Pinpoint the cell where the given text exists, returning its [X, Y] midpoint coordinate. 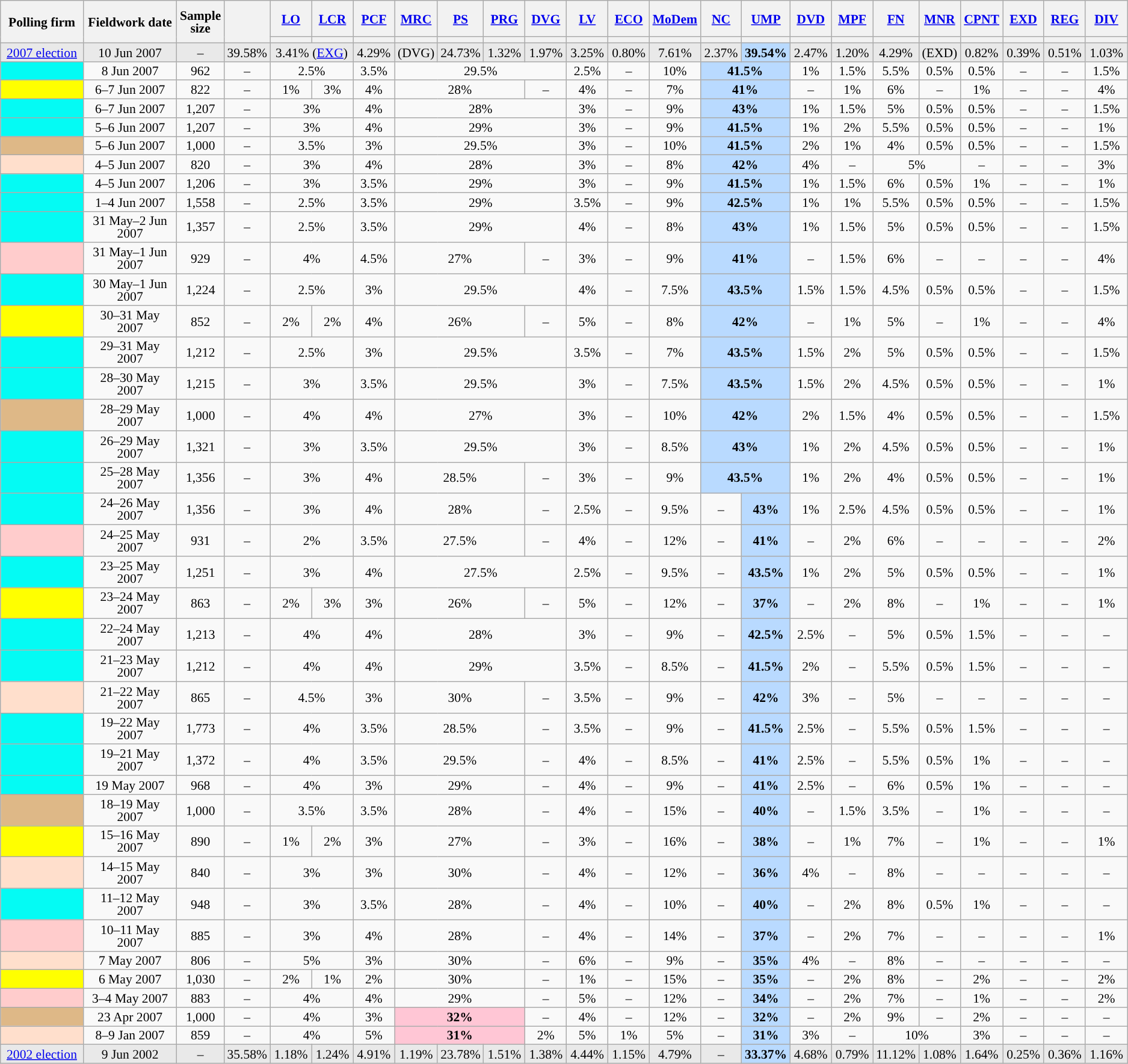
1.18% [291, 1054]
10 Jun 2007 [130, 52]
0.25% [1024, 1054]
39.58% [247, 52]
14–15 May 2007 [130, 873]
MPF [852, 19]
PRG [504, 19]
948 [200, 904]
885 [200, 935]
0.82% [982, 52]
LO [291, 19]
8–9 Jan 2007 [130, 1036]
4.91% [374, 1054]
2.37% [721, 52]
822 [200, 90]
4.68% [811, 1054]
863 [200, 603]
28–30 May 2007 [130, 384]
18–19 May 2007 [130, 810]
(DVG) [416, 52]
24.73% [461, 52]
1,357 [200, 227]
19 May 2007 [130, 786]
25–28 May 2007 [130, 478]
6 May 2007 [130, 979]
23–24 May 2007 [130, 603]
1,206 [200, 183]
8 Jun 2007 [130, 71]
0.79% [852, 1054]
1,321 [200, 446]
890 [200, 841]
852 [200, 321]
MoDem [675, 19]
1.32% [504, 52]
929 [200, 259]
33.37% [766, 1054]
7 May 2007 [130, 960]
1–4 Jun 2007 [130, 202]
36% [766, 873]
3.25% [587, 52]
ECO [629, 19]
REG [1065, 19]
2007 election [42, 52]
FN [896, 19]
34% [766, 998]
0.36% [1065, 1054]
DVG [546, 19]
968 [200, 786]
1,372 [200, 760]
23–25 May 2007 [130, 572]
2.47% [811, 52]
1.08% [940, 1054]
0.39% [1024, 52]
931 [200, 541]
PCF [374, 19]
MNR [940, 19]
1.51% [504, 1054]
1.24% [332, 1054]
CPNT [982, 19]
35.58% [247, 1054]
14% [675, 935]
38% [766, 841]
1.20% [852, 52]
24–25 May 2007 [130, 541]
31 May–1 Jun 2007 [130, 259]
Polling firm [42, 22]
9 Jun 2002 [130, 1054]
DIV [1106, 19]
15–16 May 2007 [130, 841]
0.51% [1065, 52]
4.79% [675, 1054]
1.64% [982, 1054]
2002 election [42, 1054]
(EXD) [940, 52]
LCR [332, 19]
NC [721, 19]
1,224 [200, 290]
1.38% [546, 1054]
0.80% [629, 52]
19–21 May 2007 [130, 760]
16% [675, 841]
1,215 [200, 384]
DVD [811, 19]
3–4 May 2007 [130, 998]
1.19% [416, 1054]
22–24 May 2007 [130, 635]
30–31 May 2007 [130, 321]
UMP [766, 19]
31 May–2 Jun 2007 [130, 227]
11–12 May 2007 [130, 904]
24–26 May 2007 [130, 509]
1,030 [200, 979]
MRC [416, 19]
39.54% [766, 52]
883 [200, 998]
21–23 May 2007 [130, 666]
1,558 [200, 202]
4.44% [587, 1054]
Fieldwork date [130, 22]
1.03% [1106, 52]
29–31 May 2007 [130, 352]
28–29 May 2007 [130, 415]
PS [461, 19]
11.12% [896, 1054]
1,251 [200, 572]
3.41% (EXG) [312, 52]
LV [587, 19]
7.61% [675, 52]
859 [200, 1036]
1.15% [629, 1054]
30 May–1 Jun 2007 [130, 290]
23.78% [461, 1054]
1,213 [200, 635]
1.16% [1106, 1054]
23 Apr 2007 [130, 1016]
10–11 May 2007 [130, 935]
21–22 May 2007 [130, 697]
865 [200, 697]
820 [200, 165]
1.97% [546, 52]
840 [200, 873]
EXD [1024, 19]
Samplesize [200, 22]
26–29 May 2007 [130, 446]
806 [200, 960]
1,773 [200, 728]
19–22 May 2007 [130, 728]
962 [200, 71]
